From the cell containing the given text, extract its center point as (x, y) coordinate. 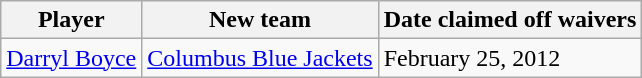
Date claimed off waivers (510, 20)
New team (260, 20)
Columbus Blue Jackets (260, 58)
February 25, 2012 (510, 58)
Darryl Boyce (72, 58)
Player (72, 20)
